Scan for the cell matching the given text and deliver its [x, y] coordinate at center. 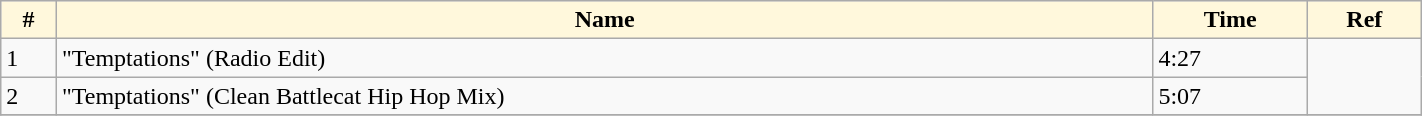
Ref [1364, 20]
5:07 [1230, 96]
1 [29, 58]
Name [604, 20]
Time [1230, 20]
2 [29, 96]
# [29, 20]
4:27 [1230, 58]
"Temptations" (Radio Edit) [604, 58]
"Temptations" (Clean Battlecat Hip Hop Mix) [604, 96]
